Return the [x, y] coordinate for the center point of the cell that contains the specified text.  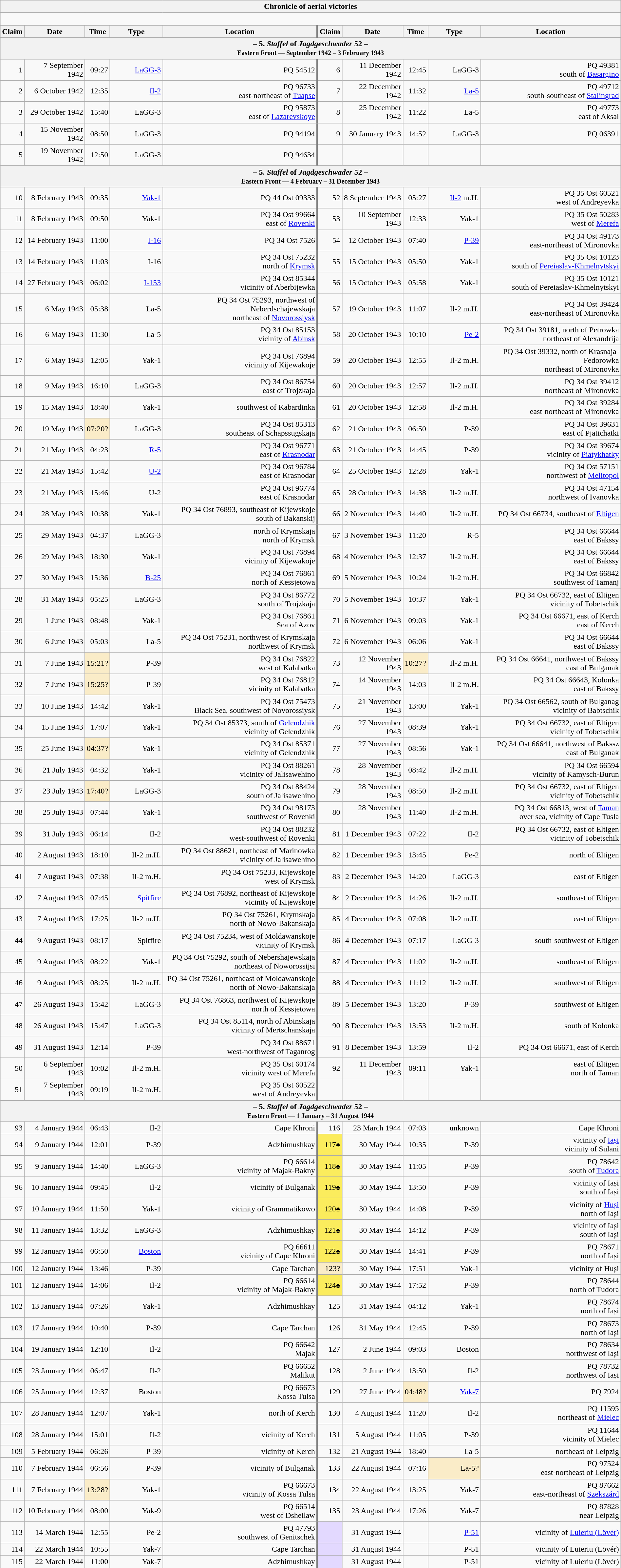
PQ 34 Ost 76892, northeast of Kijewskojevicinity of Kijewskoje [240, 897]
7 [329, 91]
08:48 [97, 621]
84 [329, 897]
23 [12, 492]
north of Kerch [240, 1413]
PQ 34 Ost 88261vicinity of Jalisawehino [240, 770]
PQ 49381 south of Basargino [551, 69]
PQ 49712 south-southeast of Stalingrad [551, 91]
PQ 34 Ost 96774 east of Krasnodar [240, 492]
PQ 34 Ost 88232 west-southwest of Rovenki [240, 834]
13:28? [97, 1489]
30 [12, 642]
82 [329, 855]
25 July 1943 [54, 812]
PQ 87662 east-northeast of Szekszárd [551, 1489]
PQ 34 Ost 57151 northwest of Melitopol [551, 471]
PQ 78644 north of Tudora [551, 1285]
58 [329, 334]
105 [12, 1371]
52 [329, 197]
PQ 47793 southwest of Genitschek [240, 1532]
07:40 [415, 240]
PQ 34 Ost 96784 east of Krasnodar [240, 471]
54 [329, 240]
northeast of Leipzig [551, 1451]
14:08 [415, 1209]
108 [12, 1434]
PQ 34 Ost 39284 east-northeast of Mironovka [551, 407]
1 June 1943 [54, 621]
45 [12, 962]
96 [12, 1187]
PQ 34 Ost 85371vicinity of Gelendzhik [240, 749]
north of Krymskajanorth of Krymsk [240, 535]
94 [12, 1145]
59 [329, 360]
74 [329, 684]
5 February 1944 [54, 1451]
9 [329, 134]
12:28 [415, 471]
PQ 54512 [240, 69]
129 [329, 1392]
65 [329, 492]
14 November 1943 [372, 684]
55 [329, 262]
PQ 06391 [551, 134]
120♠ [329, 1209]
15:21? [97, 663]
06:02 [97, 283]
Chronicle of aerial victories [310, 7]
13:53 [415, 1026]
46 [12, 983]
10:37 [415, 599]
05:58 [415, 283]
PQ 34 Ost 85153vicinity of Abinsk [240, 334]
31 July 1943 [54, 834]
PQ 34 Ost 85114, north of Abinskajavicinity of Mertschanskaja [240, 1026]
PQ 34 Ost 75233, Kijewskojewest of Krymsk [240, 876]
125 [329, 1306]
17 [12, 360]
12:14 [97, 1047]
14:20 [415, 876]
Yak-9 [136, 1511]
14:42 [97, 706]
43 [12, 919]
04:37 [97, 535]
3 [12, 112]
78 [329, 770]
PQ 34 Ost 39332, north of Krasnaja-Fedorowka northeast of Mironovka [551, 360]
PQ 34 Ost 99664 east of Rovenki [240, 219]
30 May 1943 [54, 578]
53 [329, 219]
12:01 [97, 1145]
3 November 1943 [372, 535]
07:08 [415, 919]
67 [329, 535]
2 November 1943 [372, 514]
27 June 1944 [372, 1392]
12 October 1943 [372, 240]
PQ 34 Ost 75232north of Krymsk [240, 262]
89 [329, 1004]
vicinity of Huși [551, 1268]
PQ 11644vicinity of Mielec [551, 1434]
north of Eltigen [551, 855]
southwest of Kabardinka [240, 407]
97 [12, 1209]
81 [329, 834]
12:07 [97, 1413]
11:02 [415, 962]
17:52 [415, 1285]
south-southwest of Eltigen [551, 940]
04:32 [97, 770]
90 [329, 1026]
30 January 1943 [372, 134]
PQ 34 Ost 75293, northwest of Neberdschajewskajanortheast of Novorossiysk [240, 309]
25 December 1942 [372, 112]
12:57 [415, 386]
14:45 [415, 450]
4 November 1943 [372, 557]
07:26 [97, 1306]
19 [12, 407]
5 [12, 155]
07:45 [97, 897]
93 [12, 1128]
28 October 1943 [372, 492]
11:30 [97, 334]
23 March 1944 [372, 1128]
14:12 [415, 1230]
11 [12, 219]
PQ 66611vicinity of Cape Khroni [240, 1251]
PQ 34 Ost 75234, west of Moldawanskojevicinity of Krymsk [240, 940]
19 October 1943 [372, 309]
PQ 66652Malikut [240, 1371]
51 [12, 1089]
83 [329, 876]
80 [329, 812]
PQ 34 Ost 39631 east of Pjatichatki [551, 429]
14:03 [415, 684]
unknown [454, 1128]
PQ 34 Ost 66641, northwest of Bakssyeast of Bulganak [551, 663]
14 [12, 283]
10:24 [415, 578]
PQ 34 Ost 75231, northwest of Krymskajanorthwest of Krymsk [240, 642]
PQ 34 Ost 76893, southeast of Kijewskojesouth of Bakanskij [240, 514]
13 January 1944 [54, 1306]
34 [12, 727]
PQ 34 Ost 75473Black Sea, southwest of Novorossiysk [240, 706]
PQ 66642Majak [240, 1349]
25 [12, 535]
36 [12, 770]
15 November 1942 [54, 134]
05:25 [97, 599]
12:50 [97, 155]
PQ 78642 south of Tudora [551, 1166]
66 [329, 514]
08:42 [415, 770]
08:25 [97, 983]
15:36 [97, 578]
08:00 [97, 1511]
13:46 [97, 1268]
07:38 [97, 876]
109 [12, 1451]
08:39 [415, 727]
11:50 [97, 1209]
PQ 34 Ost 66562, south of Bulganagvicinity of Babtschik [551, 706]
PQ 34 Ost 96771 east of Krasnodar [240, 450]
PQ 34 Ost 76861north of Kessjetowa [240, 578]
PQ 34 Ost 88424 south of Jalisawehino [240, 791]
PQ 34 Ost 7526 [240, 240]
33 [12, 706]
10:02 [97, 1068]
PQ 78671 north of Iași [551, 1251]
15:40 [97, 112]
6 September 1943 [54, 1068]
07:03 [415, 1128]
10:40 [97, 1328]
19 January 1944 [54, 1349]
37 [12, 791]
9 May 1943 [54, 386]
25 June 1943 [54, 749]
2 [12, 91]
18 [12, 386]
87 [329, 962]
12 [12, 240]
11:40 [415, 812]
19 November 1942 [54, 155]
10:55 [97, 1549]
05:38 [97, 309]
44 [12, 940]
07:16 [415, 1468]
71 [329, 621]
04:12 [415, 1306]
88 [329, 983]
23 August 1944 [372, 1511]
PQ 97524 east-northeast of Leipzig [551, 1468]
PQ 34 Ost 86772south of Trojzkaja [240, 599]
26 [12, 557]
04:23 [97, 450]
12:35 [97, 91]
PQ 34 Ost 88621, northeast of Marinowkavicinity of Jalisawehino [240, 855]
PQ 78634 northwest of Iași [551, 1349]
13:59 [415, 1047]
PQ 35 Ost 60522 west of Andreyevka [240, 1089]
vicinity of Grammatikowo [240, 1209]
103 [12, 1328]
7 September 1943 [54, 1089]
123? [329, 1268]
14:41 [415, 1251]
39 [12, 834]
73 [329, 663]
10 June 1943 [54, 706]
128 [329, 1371]
23 July 1943 [54, 791]
09:50 [97, 219]
12:33 [415, 219]
17:40? [97, 791]
15:01 [97, 1434]
13:45 [415, 855]
48 [12, 1026]
13:00 [415, 706]
79 [329, 791]
PQ 35 Ost 60521 west of Andreyevka [551, 197]
119♠ [329, 1187]
57 [329, 309]
PQ 87828 near Leipzig [551, 1511]
111 [12, 1489]
PQ 34 Ost 76863, northwest of Kijewskojenorth of Kessjetowa [240, 1004]
– 5. Staffel of Jagdgeschwader 52 –Eastern Front — September 1942 – 3 February 1943 [310, 49]
91 [329, 1047]
12 November 1943 [372, 663]
06:43 [97, 1128]
10:27? [415, 663]
127 [329, 1349]
69 [329, 578]
PQ 34 Ost 98173 southwest of Rovenki [240, 812]
4 [12, 134]
PQ 96733 east-northeast of Tuapse [240, 91]
2 August 1943 [54, 855]
PQ 34 Ost 85373, south of Gelendzhikvicinity of Gelendzhik [240, 727]
114 [12, 1549]
04:37? [97, 749]
PQ 34 Ost 66671, east of Kercheast of Kerch [551, 621]
62 [329, 429]
PQ 34 Ost 75292, south of Nebershajewskajanortheast of Noworossijsi [240, 962]
14:26 [415, 897]
86 [329, 940]
PQ 49773 east of Aksal [551, 112]
10 September 1943 [372, 219]
110 [12, 1468]
126 [329, 1328]
12:05 [97, 360]
4 January 1944 [54, 1128]
117♠ [329, 1145]
115 [12, 1561]
09:27 [97, 69]
31 May 1943 [54, 599]
21 [12, 450]
14:06 [97, 1285]
17:25 [97, 919]
31 August 1943 [54, 1047]
PQ 34 Ost 39674vicinity of Piatykhatky [551, 450]
I-153 [136, 283]
112 [12, 1511]
PQ 7924 [551, 1392]
05:03 [97, 642]
PQ 78732 northwest of Iași [551, 1371]
south of Kolonka [551, 1026]
32 [12, 684]
8 [329, 112]
10:38 [97, 514]
4 August 1944 [372, 1413]
07:17 [415, 940]
107 [12, 1413]
06:14 [97, 834]
130 [329, 1413]
104 [12, 1349]
PQ 34 Ost 88671 west-northwest of Taganrog [240, 1047]
15:47 [97, 1026]
La-5? [454, 1468]
23 January 1944 [54, 1371]
35 [12, 749]
101 [12, 1285]
07:44 [97, 812]
– 5. Staffel of Jagdgeschwader 52 –Eastern Front — 1 January – 31 August 1944 [310, 1111]
28 May 1943 [54, 514]
56 [329, 283]
8 September 1943 [372, 197]
18:10 [97, 855]
25 October 1943 [372, 471]
PQ 66673vicinity of Kossa Tulsa [240, 1489]
17:26 [415, 1511]
64 [329, 471]
131 [329, 1434]
PQ 78673 north of Iași [551, 1328]
PQ 34 Ost 76822west of Kalabatka [240, 663]
09:11 [415, 1068]
PQ 34 Ost 66813, west of Tamanover sea, vicinity of Cape Tusla [551, 812]
11:32 [415, 91]
133 [329, 1468]
16 [12, 334]
11:03 [97, 262]
15 [12, 309]
PQ 34 Ost 66842southwest of Tamanj [551, 578]
PQ 44 Ost 09333 [240, 197]
116 [329, 1128]
PQ 35 Ost 60174vicinity west of Merefa [240, 1068]
11 December 1942 [372, 69]
18:30 [97, 557]
121♠ [329, 1230]
16:10 [97, 386]
24 [12, 514]
124♠ [329, 1285]
47 [12, 1004]
PQ 34 Ost 85313southeast of Schapssugskaja [240, 429]
13 [12, 262]
PQ 34 Ost 66734, southeast of Eltigen [551, 514]
11:22 [415, 112]
113 [12, 1532]
09:45 [97, 1187]
PQ 34 Ost 66594vicinity of Kamysch-Burun [551, 770]
east of Eltigennorth of Taman [551, 1068]
40 [12, 855]
PQ 66514west of Dsheilaw [240, 1511]
15:25? [97, 684]
B-25 [136, 578]
22 December 1942 [372, 91]
1 [12, 69]
29 [12, 621]
7 September 1942 [54, 69]
12:10 [97, 1349]
06:26 [97, 1451]
06:56 [97, 1468]
– 5. Staffel of Jagdgeschwader 52 –Eastern Front — 4 February – 31 December 1943 [310, 176]
PQ 35 Ost 10123 south of Pereiaslav-Khmelnytskyi [551, 262]
08:56 [415, 749]
10 [12, 197]
11:12 [415, 983]
PQ 34 Ost 66671, east of Kerch [551, 1047]
14:52 [415, 134]
PQ 35 Ost 50283 west of Merefa [551, 219]
13:20 [415, 1004]
08:22 [97, 962]
21 November 1943 [372, 706]
PQ 35 Ost 10121 south of Pereiaslav-Khmelnytskyi [551, 283]
6 [329, 69]
70 [329, 599]
10:35 [415, 1145]
19 May 1943 [54, 429]
vicinity of Huși north of Iași [551, 1209]
15 June 1943 [54, 727]
5 August 1944 [372, 1434]
41 [12, 876]
61 [329, 407]
PQ 34 Ost 75261, Krymskajanorth of Nowo-Bakanskaja [240, 919]
PQ 34 Ost 49173 east-northeast of Mironovka [551, 240]
135 [329, 1511]
PQ 34 Ost 47154 northwest of Ivanovka [551, 492]
22 [12, 471]
14 March 1944 [54, 1532]
28 [12, 599]
17:51 [415, 1268]
68 [329, 557]
5 December 1943 [372, 1004]
77 [329, 749]
29 October 1942 [54, 112]
13:25 [415, 1489]
122♠ [329, 1251]
08:17 [97, 940]
100 [12, 1268]
06:47 [97, 1371]
99 [12, 1251]
85 [329, 919]
38 [12, 812]
21 July 1943 [54, 770]
13:32 [97, 1230]
6 October 1942 [54, 91]
PQ 94194 [240, 134]
vicinity of Iașivicinity of Sulani [551, 1145]
50 [12, 1068]
11:07 [415, 309]
25 January 1944 [54, 1392]
05:27 [415, 197]
PQ 78674 north of Iași [551, 1306]
PQ 34 Ost 76861Sea of Azov [240, 621]
31 [12, 663]
PQ 34 Ost 76812vicinity of Kalabatka [240, 684]
PQ 94634 [240, 155]
07:22 [415, 834]
106 [12, 1392]
63 [329, 450]
102 [12, 1306]
60 [329, 386]
PQ 34 Ost 39412 northeast of Mironovka [551, 386]
75 [329, 706]
49 [12, 1047]
72 [329, 642]
6 June 1943 [54, 642]
27 [12, 578]
118♠ [329, 1166]
92 [329, 1068]
17 January 1944 [54, 1328]
04:48? [415, 1392]
PQ 66673Kossa Tulsa [240, 1392]
09:19 [97, 1089]
PQ 34 Ost 39424 east-northeast of Mironovka [551, 309]
42 [12, 897]
PQ 34 Ost 75261, northeast of Moldawanskojenorth of Nowo-Bakanskaja [240, 983]
21 August 1944 [372, 1451]
134 [329, 1489]
12:58 [415, 407]
07:20? [97, 429]
76 [329, 727]
PQ 11595 northeast of Mielec [551, 1413]
10 February 1944 [54, 1511]
27 February 1943 [54, 283]
PQ 34 Ost 86754east of Trojzkaja [240, 386]
06:06 [415, 642]
11 December 1943 [372, 1068]
15:46 [97, 492]
132 [329, 1451]
95 [12, 1166]
15 May 1943 [54, 407]
17:07 [97, 727]
PQ 34 Ost 66641, northwest of Baksszeast of Bulganak [551, 749]
10:10 [415, 334]
98 [12, 1230]
PQ 95873 east of Lazarevskoye [240, 112]
05:50 [415, 262]
PQ 34 Ost 66643, Kolonkaeast of Bakssy [551, 684]
PQ 34 Ost 39181, north of Petrowka northeast of Alexandrija [551, 334]
14:38 [415, 492]
11 January 1944 [54, 1230]
20 [12, 429]
PQ 34 Ost 85344vicinity of Aberbijewka [240, 283]
09:35 [97, 197]
